Capture the cell that displays the provided text and extract its (x, y) central coordinate. 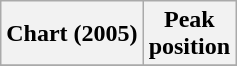
Chart (2005) (72, 34)
Peakposition (189, 34)
